Return (x, y) of the center of cell containing provided text 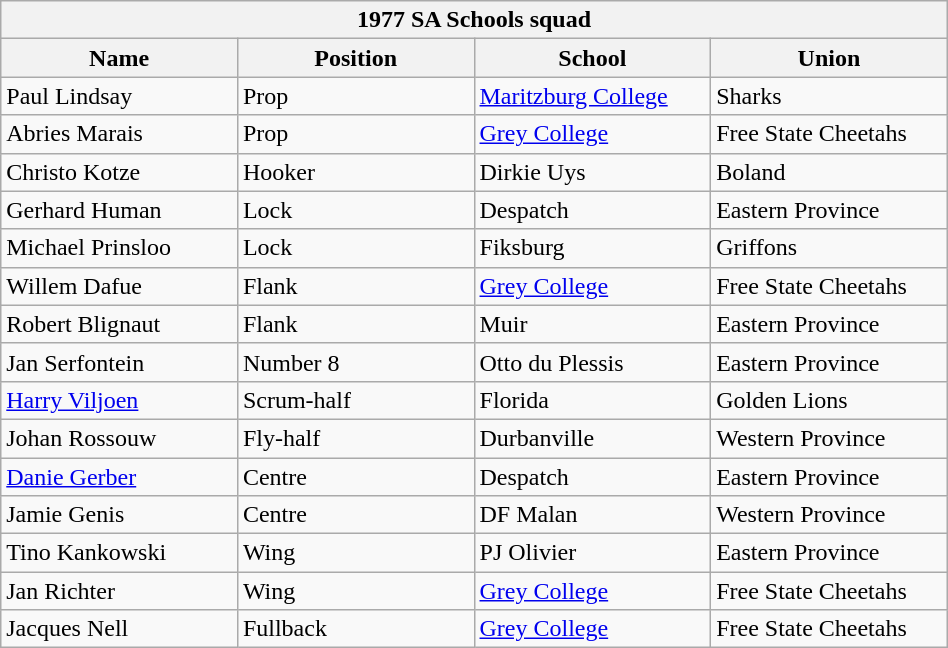
Jacques Nell (120, 629)
Tino Kankowski (120, 553)
Johan Rossouw (120, 438)
Maritzburg College (592, 96)
Muir (592, 324)
Sharks (830, 96)
Harry Viljoen (120, 400)
Fly-half (356, 438)
Florida (592, 400)
DF Malan (592, 515)
School (592, 58)
Michael Prinsloo (120, 248)
Jan Richter (120, 591)
Scrum-half (356, 400)
Position (356, 58)
Danie Gerber (120, 477)
Paul Lindsay (120, 96)
Dirkie Uys (592, 172)
Hooker (356, 172)
Durbanville (592, 438)
Otto du Plessis (592, 362)
Golden Lions (830, 400)
Robert Blignaut (120, 324)
Jan Serfontein (120, 362)
Griffons (830, 248)
Fiksburg (592, 248)
Number 8 (356, 362)
1977 SA Schools squad (474, 20)
Fullback (356, 629)
Boland (830, 172)
Jamie Genis (120, 515)
Christo Kotze (120, 172)
Gerhard Human (120, 210)
Willem Dafue (120, 286)
Name (120, 58)
Union (830, 58)
PJ Olivier (592, 553)
Abries Marais (120, 134)
